Determine the [x, y] coordinate at the center of the cell enclosing the given text.  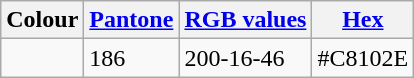
186 [132, 58]
Colour [42, 20]
RGB values [246, 20]
Pantone [132, 20]
Hex [363, 20]
#C8102E [363, 58]
200-16-46 [246, 58]
